Identify which cell holds the provided text, then report its (X, Y) central coordinate. 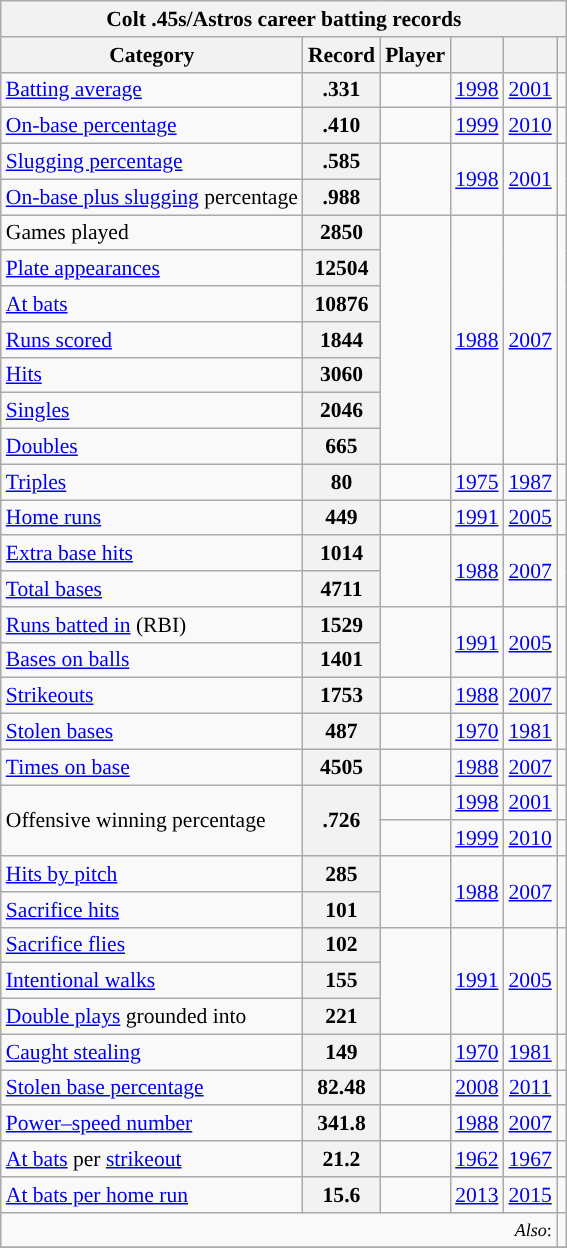
1987 (530, 482)
2046 (342, 411)
Runs batted in (RBI) (152, 625)
101 (342, 910)
665 (342, 447)
80 (342, 482)
Sacrifice flies (152, 945)
2008 (476, 1088)
Double plays grounded into (152, 1017)
12504 (342, 269)
Player (415, 55)
Stolen base percentage (152, 1088)
Triples (152, 482)
Batting average (152, 90)
341.8 (342, 1124)
2013 (476, 1195)
Bases on balls (152, 660)
10876 (342, 304)
449 (342, 518)
Extra base hits (152, 554)
Offensive winning percentage (152, 820)
2850 (342, 233)
At bats (152, 304)
1529 (342, 625)
Hits (152, 375)
Doubles (152, 447)
Also: (279, 1230)
.410 (342, 126)
.726 (342, 820)
1962 (476, 1159)
Games played (152, 233)
At bats per home run (152, 1195)
2015 (530, 1195)
1975 (476, 482)
Sacrifice hits (152, 910)
Category (152, 55)
Home runs (152, 518)
Caught stealing (152, 1052)
.585 (342, 162)
487 (342, 732)
1844 (342, 340)
.988 (342, 197)
4711 (342, 589)
Power–speed number (152, 1124)
221 (342, 1017)
At bats per strikeout (152, 1159)
102 (342, 945)
1967 (530, 1159)
Stolen bases (152, 732)
Record (342, 55)
Strikeouts (152, 696)
1753 (342, 696)
Runs scored (152, 340)
Plate appearances (152, 269)
2011 (530, 1088)
15.6 (342, 1195)
1401 (342, 660)
155 (342, 981)
Total bases (152, 589)
21.2 (342, 1159)
On-base percentage (152, 126)
Hits by pitch (152, 874)
Times on base (152, 767)
Singles (152, 411)
3060 (342, 375)
4505 (342, 767)
82.48 (342, 1088)
Slugging percentage (152, 162)
On-base plus slugging percentage (152, 197)
Colt .45s/Astros career batting records (284, 19)
285 (342, 874)
149 (342, 1052)
Intentional walks (152, 981)
1014 (342, 554)
.331 (342, 90)
